Provide the (x, y) coordinate of the cell's center where the given text is located.  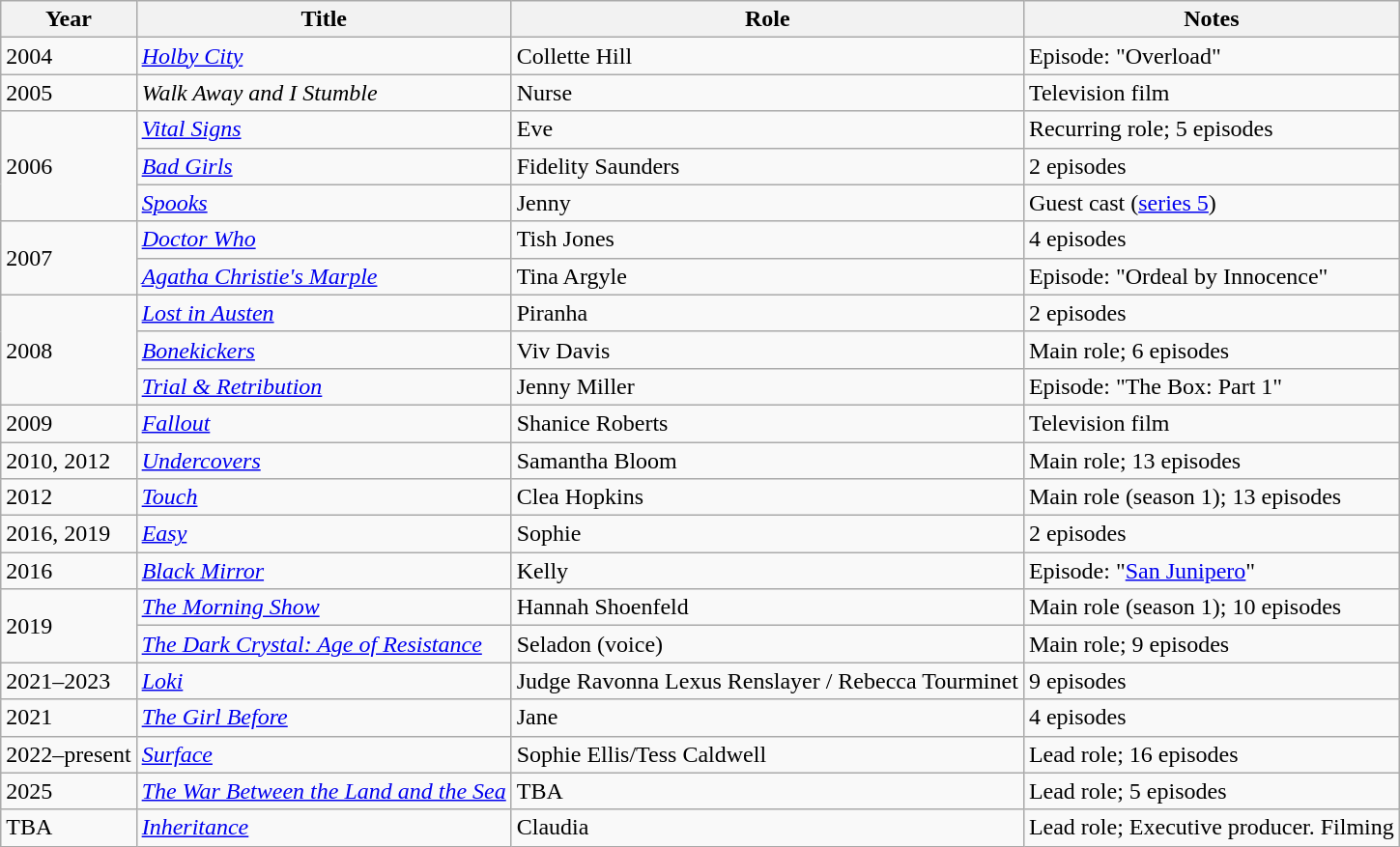
Jenny (767, 203)
Year (69, 19)
Tish Jones (767, 240)
Seladon (voice) (767, 644)
Main role; 9 episodes (1212, 644)
Lead role; 16 episodes (1212, 754)
The Dark Crystal: Age of Resistance (324, 644)
Sophie Ellis/Tess Caldwell (767, 754)
Easy (324, 534)
Episode: "Ordeal by Innocence" (1212, 276)
Guest cast (series 5) (1212, 203)
Jane (767, 718)
Lost in Austen (324, 313)
Claudia (767, 828)
2022–present (69, 754)
Walk Away and I Stumble (324, 93)
Piranha (767, 313)
Lead role; 5 episodes (1212, 791)
Bad Girls (324, 166)
The Morning Show (324, 607)
Tina Argyle (767, 276)
Jenny Miller (767, 386)
2021–2023 (69, 681)
The War Between the Land and the Sea (324, 791)
Episode: "The Box: Part 1" (1212, 386)
Surface (324, 754)
Doctor Who (324, 240)
Collette Hill (767, 56)
Kelly (767, 571)
Bonekickers (324, 350)
Loki (324, 681)
Touch (324, 497)
Spooks (324, 203)
2005 (69, 93)
Main role (season 1); 10 episodes (1212, 607)
Samantha Bloom (767, 461)
Main role (season 1); 13 episodes (1212, 497)
Main role; 6 episodes (1212, 350)
2021 (69, 718)
Undercovers (324, 461)
9 episodes (1212, 681)
Fallout (324, 423)
2016, 2019 (69, 534)
Holby City (324, 56)
Inheritance (324, 828)
Vital Signs (324, 129)
Trial & Retribution (324, 386)
2012 (69, 497)
Shanice Roberts (767, 423)
The Girl Before (324, 718)
2007 (69, 258)
Main role; 13 episodes (1212, 461)
Agatha Christie's Marple (324, 276)
Episode: "Overload" (1212, 56)
Role (767, 19)
Notes (1212, 19)
Nurse (767, 93)
2016 (69, 571)
Fidelity Saunders (767, 166)
2019 (69, 626)
Eve (767, 129)
2009 (69, 423)
2004 (69, 56)
2025 (69, 791)
Sophie (767, 534)
Viv Davis (767, 350)
Title (324, 19)
Black Mirror (324, 571)
Judge Ravonna Lexus Renslayer / Rebecca Tourminet (767, 681)
2010, 2012 (69, 461)
Hannah Shoenfeld (767, 607)
Lead role; Executive producer. Filming (1212, 828)
Clea Hopkins (767, 497)
2008 (69, 350)
2006 (69, 166)
Episode: "San Junipero" (1212, 571)
Recurring role; 5 episodes (1212, 129)
